Return the [x, y] coordinate for the center point of the cell that contains the specified text.  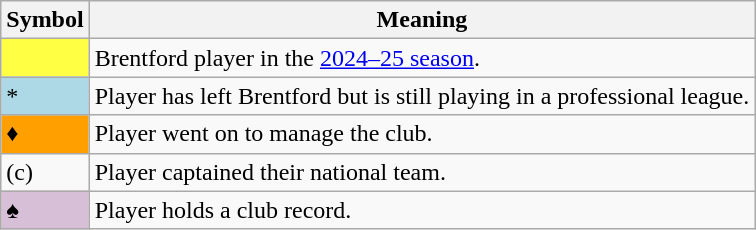
Symbol [45, 20]
Player captained their national team. [422, 172]
* [45, 96]
Player went on to manage the club. [422, 134]
(c) [45, 172]
♠ [45, 210]
♦ [45, 134]
Brentford player in the 2024–25 season. [422, 58]
Player holds a club record. [422, 210]
Player has left Brentford but is still playing in a professional league. [422, 96]
Meaning [422, 20]
